Find where the given text appears and provide that cell's center as [X, Y] coordinate. 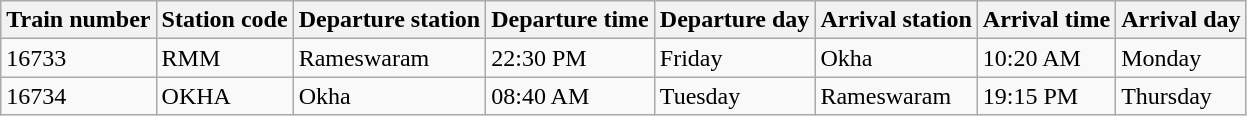
Train number [78, 20]
Station code [224, 20]
Friday [734, 58]
Departure time [570, 20]
16734 [78, 96]
10:20 AM [1046, 58]
Departure day [734, 20]
19:15 PM [1046, 96]
16733 [78, 58]
Tuesday [734, 96]
08:40 AM [570, 96]
Arrival station [896, 20]
OKHA [224, 96]
RMM [224, 58]
Arrival time [1046, 20]
Arrival day [1181, 20]
22:30 PM [570, 58]
Departure station [390, 20]
Thursday [1181, 96]
Monday [1181, 58]
